Output the [x, y] coordinate of the center of the cell containing the given text.  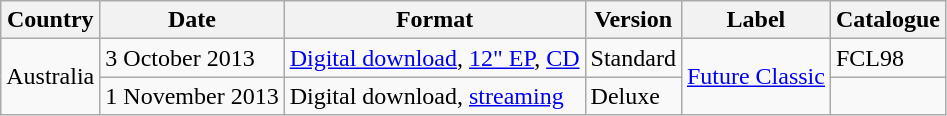
Version [633, 20]
Label [756, 20]
3 October 2013 [192, 58]
FCL98 [888, 58]
Future Classic [756, 77]
Digital download, streaming [434, 96]
Standard [633, 58]
1 November 2013 [192, 96]
Digital download, 12" EP, CD [434, 58]
Country [50, 20]
Format [434, 20]
Deluxe [633, 96]
Australia [50, 77]
Catalogue [888, 20]
Date [192, 20]
